Extract the (X, Y) coordinate from the center of the cell holding the provided text.  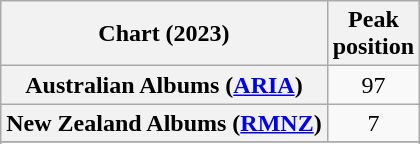
New Zealand Albums (RMNZ) (164, 123)
7 (373, 123)
97 (373, 85)
Chart (2023) (164, 34)
Australian Albums (ARIA) (164, 85)
Peakposition (373, 34)
